Extract the [x, y] coordinate from the center of the cell holding the provided text.  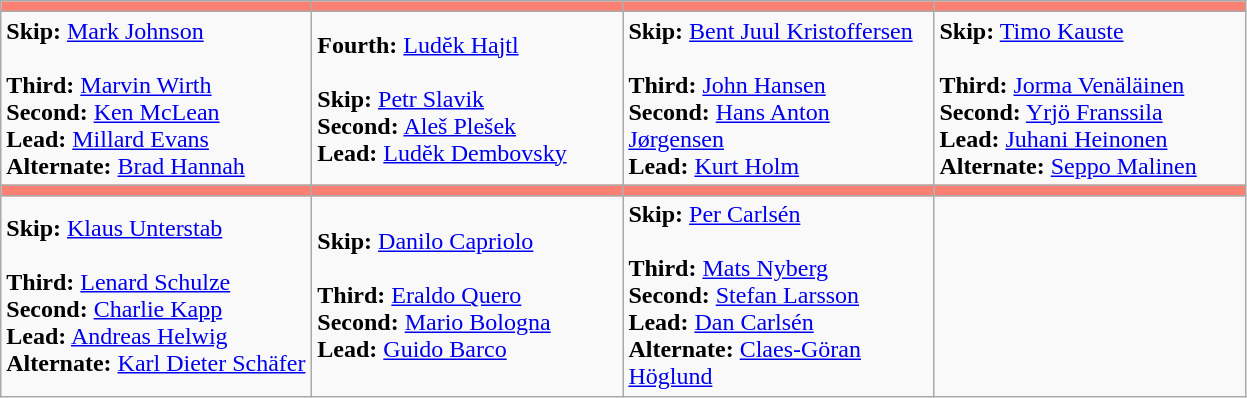
Skip: Per Carlsén Third: Mats Nyberg Second: Stefan Larsson Lead: Dan Carlsén Alternate: Claes-Göran Höglund [778, 296]
Skip: Danilo Capriolo Third: Eraldo Quero Second: Mario Bologna Lead: Guido Barco [468, 296]
Skip: Klaus Unterstab Third: Lenard Schulze Second: Charlie Kapp Lead: Andreas Helwig Alternate: Karl Dieter Schäfer [156, 296]
Skip: Timo Kauste Third: Jorma Venäläinen Second: Yrjö Franssila Lead: Juhani Heinonen Alternate: Seppo Malinen [1090, 98]
Fourth: Ludĕk Hajtl Skip: Petr Slavik Second: Aleš Plešek Lead: Ludĕk Dembovsky [468, 98]
Skip: Mark Johnson Third: Marvin Wirth Second: Ken McLean Lead: Millard Evans Alternate: Brad Hannah [156, 98]
Skip: Bent Juul Kristoffersen Third: John Hansen Second: Hans Anton Jørgensen Lead: Kurt Holm [778, 98]
